Pinpoint the cell where the given text exists, returning its (X, Y) midpoint coordinate. 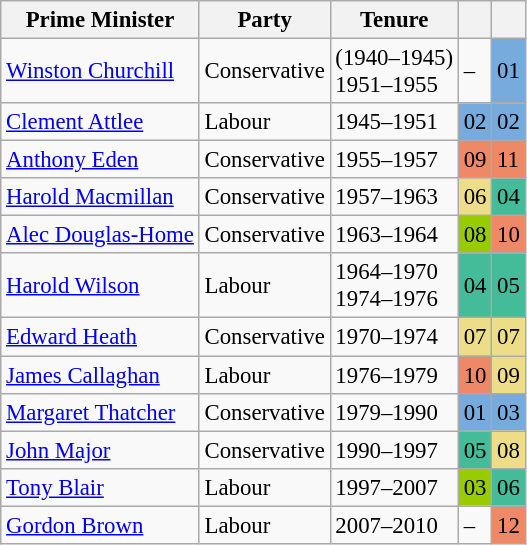
James Callaghan (100, 375)
John Major (100, 450)
Prime Minister (100, 20)
Anthony Eden (100, 160)
Margaret Thatcher (100, 412)
Party (264, 20)
Gordon Brown (100, 525)
Winston Churchill (100, 72)
1945–1951 (394, 122)
12 (508, 525)
Tony Blair (100, 487)
Harold Macmillan (100, 197)
1964–19701974–1976 (394, 286)
1979–1990 (394, 412)
11 (508, 160)
1990–1997 (394, 450)
Clement Attlee (100, 122)
1976–1979 (394, 375)
Edward Heath (100, 337)
Alec Douglas-Home (100, 235)
1963–1964 (394, 235)
Harold Wilson (100, 286)
Tenure (394, 20)
1997–2007 (394, 487)
2007–2010 (394, 525)
1970–1974 (394, 337)
1955–1957 (394, 160)
(1940–1945)1951–1955 (394, 72)
1957–1963 (394, 197)
